Detect which cell encompasses the target text, then output its (x, y) center coordinate. 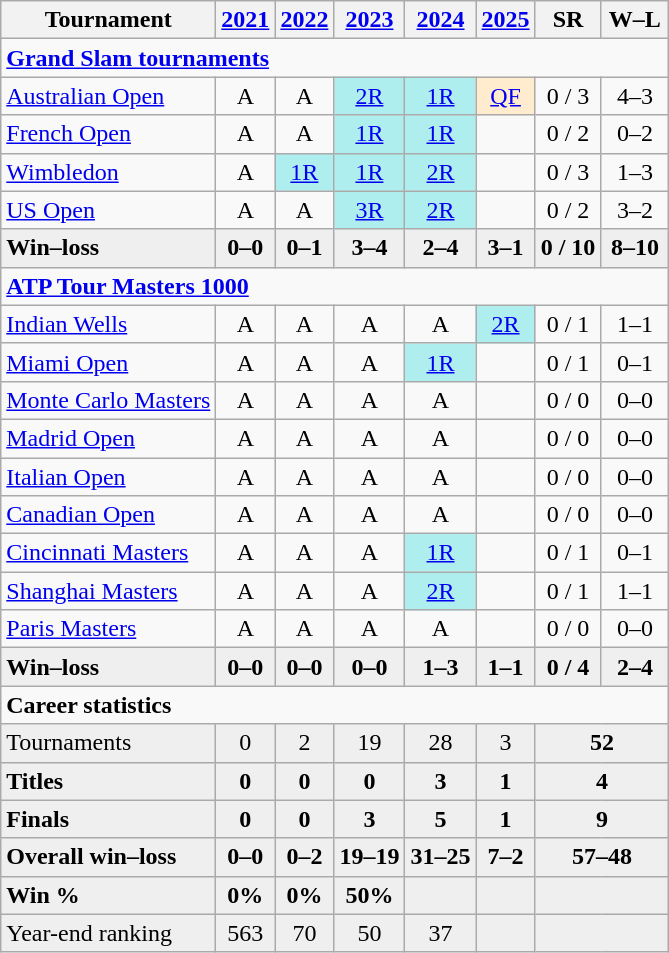
Australian Open (108, 96)
French Open (108, 134)
50 (370, 933)
3–4 (370, 248)
ATP Tour Masters 1000 (335, 286)
2021 (246, 20)
Year-end ranking (108, 933)
Cincinnati Masters (108, 553)
Tournaments (108, 743)
2022 (304, 20)
SR (568, 20)
19–19 (370, 857)
Win % (108, 895)
Career statistics (335, 705)
Tournament (108, 20)
Titles (108, 781)
Italian Open (108, 477)
Monte Carlo Masters (108, 400)
563 (246, 933)
Miami Open (108, 362)
57–48 (602, 857)
37 (440, 933)
50% (370, 895)
Indian Wells (108, 324)
Wimbledon (108, 172)
52 (602, 743)
W–L (635, 20)
0 / 10 (568, 248)
28 (440, 743)
Paris Masters (108, 629)
3R (370, 210)
19 (370, 743)
2 (304, 743)
4–3 (635, 96)
5 (440, 819)
US Open (108, 210)
Canadian Open (108, 515)
3–2 (635, 210)
3–1 (506, 248)
QF (506, 96)
Shanghai Masters (108, 591)
7–2 (506, 857)
2024 (440, 20)
2025 (506, 20)
70 (304, 933)
0 / 4 (568, 667)
9 (602, 819)
31–25 (440, 857)
8–10 (635, 248)
Grand Slam tournaments (335, 58)
Finals (108, 819)
Madrid Open (108, 438)
2023 (370, 20)
Overall win–loss (108, 857)
4 (602, 781)
